Provide the (X, Y) coordinate of the cell's center where the given text is located.  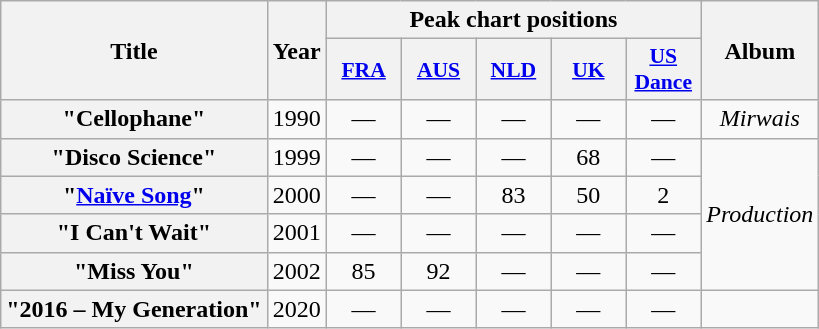
1990 (296, 119)
"Naïve Song" (134, 195)
2000 (296, 195)
2002 (296, 271)
83 (514, 195)
1999 (296, 157)
FRA (364, 70)
92 (438, 271)
50 (588, 195)
2001 (296, 233)
Album (760, 50)
2020 (296, 309)
Mirwais (760, 119)
85 (364, 271)
"Disco Science" (134, 157)
AUS (438, 70)
Peak chart positions (514, 20)
USDance (664, 70)
"Cellophane" (134, 119)
Production (760, 214)
Title (134, 50)
"2016 – My Generation" (134, 309)
"Miss You" (134, 271)
"I Can't Wait" (134, 233)
NLD (514, 70)
Year (296, 50)
UK (588, 70)
2 (664, 195)
68 (588, 157)
